For the text-containing cell, return its midpoint in (x, y) coordinate format. 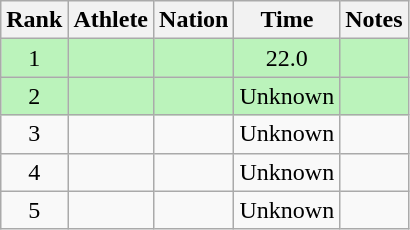
2 (34, 96)
4 (34, 172)
Rank (34, 20)
Time (287, 20)
22.0 (287, 58)
Notes (374, 20)
Nation (194, 20)
5 (34, 210)
3 (34, 134)
1 (34, 58)
Athlete (111, 20)
